Provide the [X, Y] coordinate of the cell's center where the given text is located.  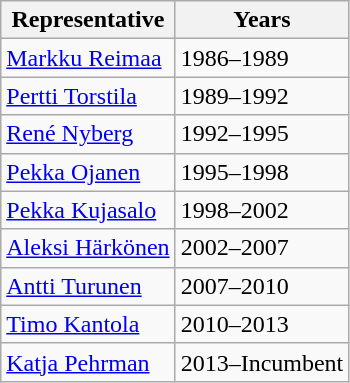
1986–1989 [262, 58]
1989–1992 [262, 96]
Pekka Ojanen [88, 172]
Pertti Torstila [88, 96]
Antti Turunen [88, 286]
Markku Reimaa [88, 58]
2010–2013 [262, 324]
1992–1995 [262, 134]
Pekka Kujasalo [88, 210]
Katja Pehrman [88, 362]
1998–2002 [262, 210]
2007–2010 [262, 286]
2013–Incumbent [262, 362]
Timo Kantola [88, 324]
René Nyberg [88, 134]
Representative [88, 20]
Aleksi Härkönen [88, 248]
Years [262, 20]
1995–1998 [262, 172]
2002–2007 [262, 248]
